For the text-containing cell, return its midpoint in [X, Y] coordinate format. 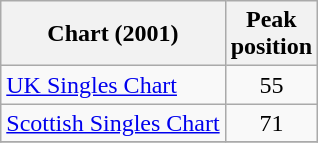
55 [271, 85]
UK Singles Chart [113, 85]
Scottish Singles Chart [113, 123]
Peakposition [271, 34]
Chart (2001) [113, 34]
71 [271, 123]
